Return [x, y] of the center of cell containing provided text 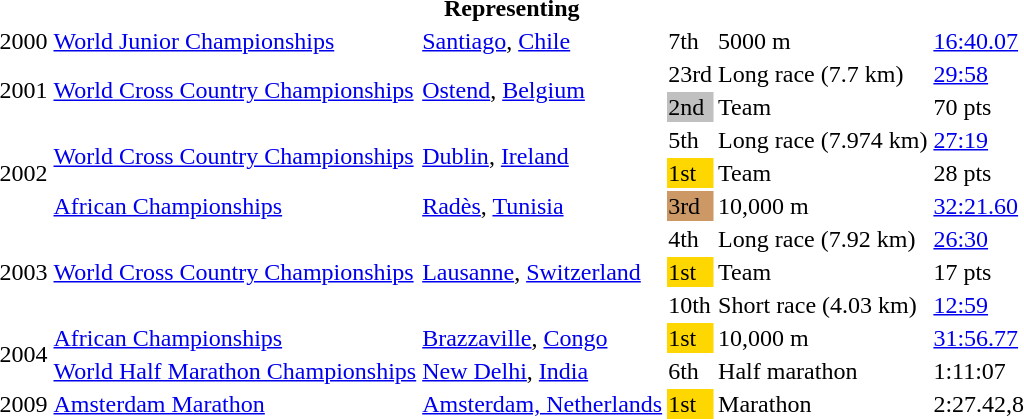
Amsterdam Marathon [235, 404]
Long race (7.7 km) [823, 74]
2nd [690, 107]
Dublin, Ireland [542, 156]
World Half Marathon Championships [235, 371]
Long race (7.974 km) [823, 140]
Brazzaville, Congo [542, 338]
5th [690, 140]
7th [690, 41]
Ostend, Belgium [542, 90]
Lausanne, Switzerland [542, 272]
Marathon [823, 404]
Amsterdam, Netherlands [542, 404]
Radès, Tunisia [542, 206]
5000 m [823, 41]
World Junior Championships [235, 41]
3rd [690, 206]
Santiago, Chile [542, 41]
23rd [690, 74]
Short race (4.03 km) [823, 305]
10th [690, 305]
Long race (7.92 km) [823, 239]
New Delhi, India [542, 371]
6th [690, 371]
4th [690, 239]
Half marathon [823, 371]
